Identify which cell holds the provided text, then report its [x, y] central coordinate. 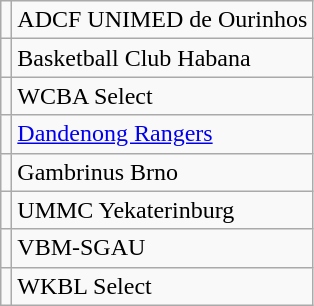
VBM-SGAU [162, 248]
WCBA Select [162, 96]
UMMC Yekaterinburg [162, 210]
WKBL Select [162, 286]
Dandenong Rangers [162, 134]
Gambrinus Brno [162, 172]
ADCF UNIMED de Ourinhos [162, 20]
Basketball Club Habana [162, 58]
